Capture the cell that displays the provided text and extract its (x, y) central coordinate. 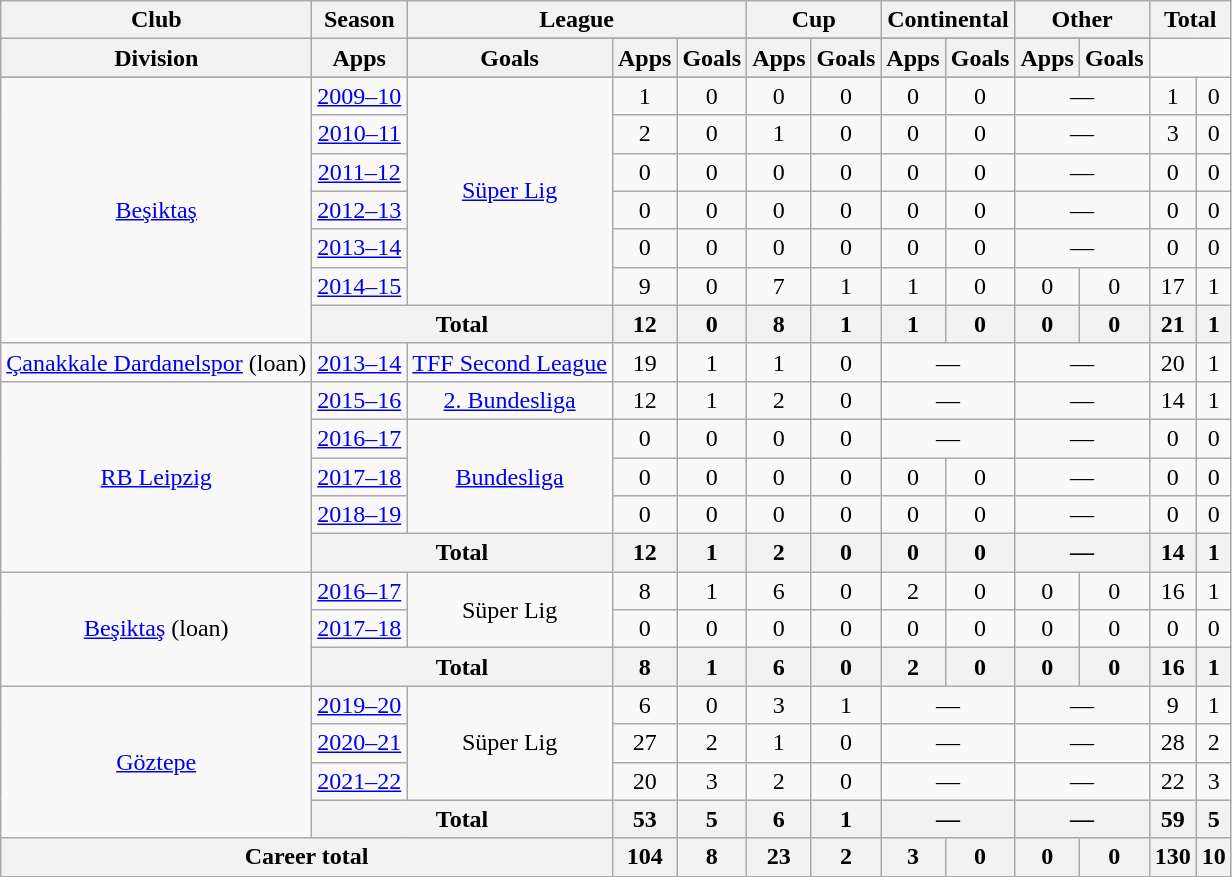
2019–20 (360, 705)
28 (1172, 743)
Other (1082, 20)
Cup (814, 20)
27 (644, 743)
53 (644, 819)
Beşiktaş (loan) (156, 629)
Çanakkale Dardanelspor (loan) (156, 362)
Continental (948, 20)
19 (644, 362)
2014–15 (360, 286)
2012–13 (360, 210)
TFF Second League (510, 362)
10 (1214, 857)
2020–21 (360, 743)
RB Leipzig (156, 476)
Season (360, 20)
130 (1172, 857)
22 (1172, 781)
7 (779, 286)
Career total (307, 857)
Beşiktaş (156, 210)
League (577, 20)
2009–10 (360, 96)
59 (1172, 819)
104 (644, 857)
2015–16 (360, 400)
Bundesliga (510, 476)
2010–11 (360, 134)
Division (156, 58)
21 (1172, 324)
2021–22 (360, 781)
23 (779, 857)
2. Bundesliga (510, 400)
2018–19 (360, 515)
Göztepe (156, 762)
Club (156, 20)
17 (1172, 286)
2011–12 (360, 172)
